Return the (X, Y) coordinate for the center point of the cell that contains the specified text.  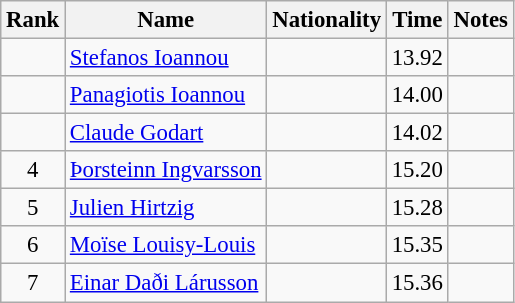
Nationality (326, 20)
4 (33, 170)
5 (33, 208)
Moïse Louisy-Louis (166, 245)
Rank (33, 20)
Time (417, 20)
15.20 (417, 170)
7 (33, 283)
14.02 (417, 133)
14.00 (417, 95)
15.36 (417, 283)
Notes (480, 20)
Name (166, 20)
6 (33, 245)
Þorsteinn Ingvarsson (166, 170)
15.28 (417, 208)
Panagiotis Ioannou (166, 95)
Julien Hirtzig (166, 208)
Einar Daði Lárusson (166, 283)
Stefanos Ioannou (166, 58)
13.92 (417, 58)
15.35 (417, 245)
Claude Godart (166, 133)
